Identify which cell holds the provided text, then report its [X, Y] central coordinate. 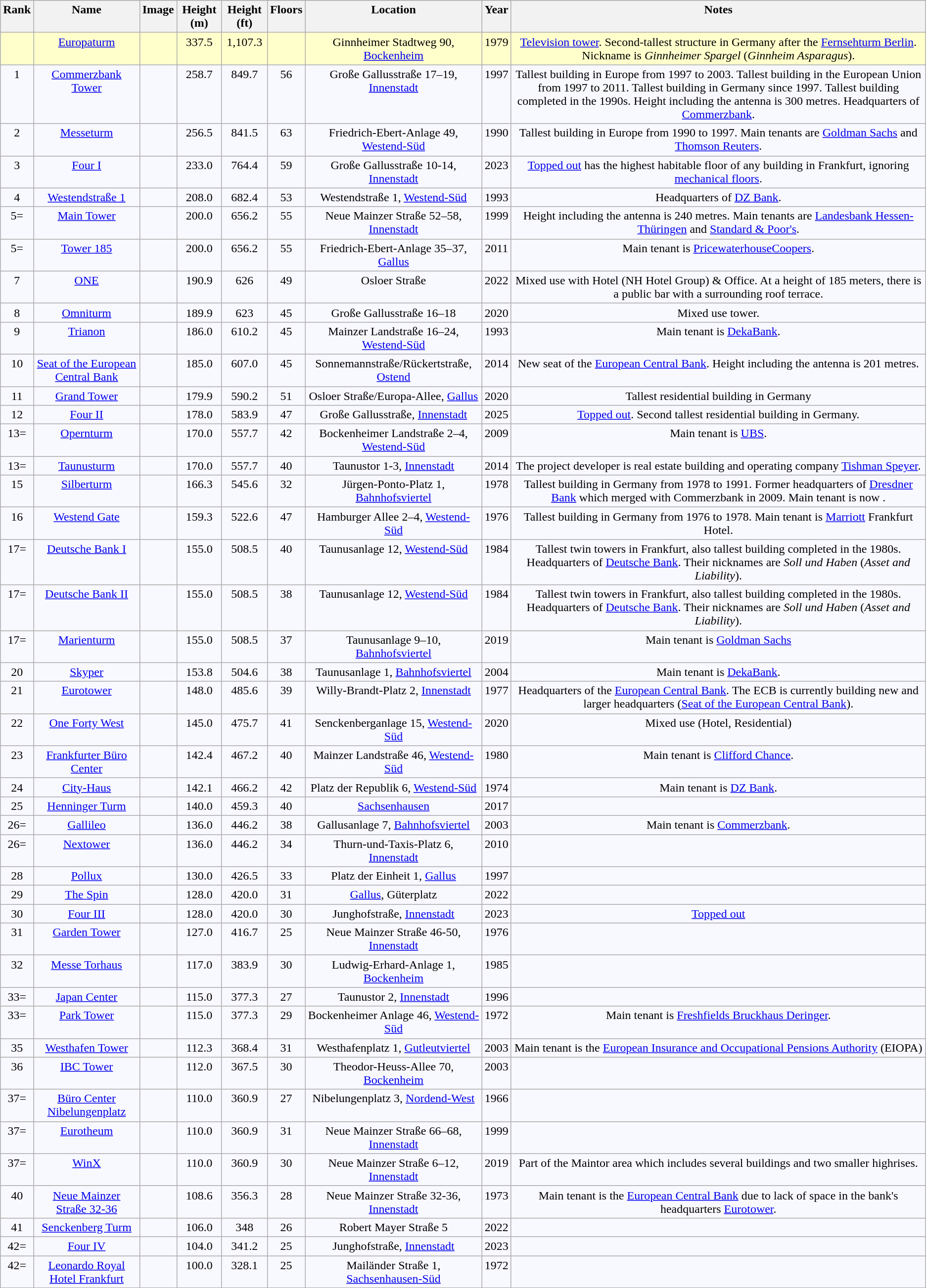
34 [286, 850]
Ginnheimer Stadtweg 90, Bockenheim [394, 48]
426.5 [244, 876]
Neue Mainzer Straße 46-50, Innenstadt [394, 939]
2004 [497, 672]
16 [17, 523]
112.0 [199, 1073]
Eurotower [87, 697]
256.5 [199, 139]
Main tenant is Clifford Chance. [718, 761]
623 [244, 312]
20 [17, 672]
Osloer Straße/Europa-Allee, Gallus [394, 396]
Commerzbank Tower [87, 94]
504.6 [244, 672]
2 [17, 139]
Four IV [87, 1246]
56 [286, 94]
Westhafen Tower [87, 1048]
2009 [497, 440]
Gallus, Güterplatz [394, 895]
Tower 185 [87, 255]
Henninger Turm [87, 806]
Main Tower [87, 222]
Name [87, 17]
4 [17, 197]
21 [17, 697]
2017 [497, 806]
Leonardo Royal Hotel Frankfurt [87, 1272]
10 [17, 370]
1996 [497, 997]
186.0 [199, 338]
Deutsche Bank I [87, 562]
37 [286, 647]
367.5 [244, 1073]
189.9 [199, 312]
Messeturm [87, 139]
459.3 [244, 806]
100.0 [199, 1272]
682.4 [244, 197]
Westhafenplatz 1, Gutleutviertel [394, 1048]
Westendstraße 1, Westend-Süd [394, 197]
Theodor-Heuss-Allee 70, Bockenheim [394, 1073]
467.2 [244, 761]
Neue Mainzer Straße 66–68, Innenstadt [394, 1137]
Main tenant is the European Central Bank due to lack of space in the bank's headquarters Eurotower. [718, 1201]
610.2 [244, 338]
Nextower [87, 850]
Große Gallusstraße 17–19, Innenstadt [394, 94]
764.4 [244, 172]
1980 [497, 761]
Gallileo [87, 825]
Height including the antenna is 240 metres. Main tenants are Landesbank Hessen-Thüringen and Standard & Poor's. [718, 222]
Westendstraße 1 [87, 197]
233.0 [199, 172]
33 [286, 876]
23 [17, 761]
2011 [497, 255]
Große Gallusstraße, Innenstadt [394, 415]
22 [17, 730]
127.0 [199, 939]
106.0 [199, 1227]
258.7 [199, 94]
1 [17, 94]
841.5 [244, 139]
Neue Mainzer Straße 32-36 [87, 1201]
Willy-Brandt-Platz 2, Innenstadt [394, 697]
Tallest building in Germany from 1978 to 1991. Former headquarters of Dresdner Bank which merged with Commerzbank in 2009. Main tenant is now . [718, 491]
Sachsenhausen [394, 806]
Nibelungenplatz 3, Nordend-West [394, 1106]
Messe Torhaus [87, 971]
522.6 [244, 523]
Garden Tower [87, 939]
Bockenheimer Anlage 46, Westend-Süd [394, 1022]
142.4 [199, 761]
Büro Center Nibelungenplatz [87, 1106]
Deutsche Bank II [87, 608]
Topped out has the highest habitable floor of any building in Frankfurt, ignoring mechanical floors. [718, 172]
348 [244, 1227]
583.9 [244, 415]
108.6 [199, 1201]
Main tenant is Freshfields Bruckhaus Deringer. [718, 1022]
IBC Tower [87, 1073]
8 [17, 312]
328.1 [244, 1272]
One Forty West [87, 730]
Opernturm [87, 440]
Four I [87, 172]
Hamburger Allee 2–4, Westend-Süd [394, 523]
Mainzer Landstraße 16–24, Westend-Süd [394, 338]
166.3 [199, 491]
1974 [497, 787]
383.9 [244, 971]
Rank [17, 17]
49 [286, 287]
341.2 [244, 1246]
Marienturm [87, 647]
142.1 [199, 787]
1985 [497, 971]
Tallest building in Europe from 1990 to 1997. Main tenants are Goldman Sachs and Thomson Reuters. [718, 139]
Mixed use with Hotel (NH Hotel Group) & Office. At a height of 185 meters, there is a public bar with a surrounding roof terrace. [718, 287]
35 [17, 1048]
15 [17, 491]
Mixed use (Hotel, Residential) [718, 730]
Omniturm [87, 312]
466.2 [244, 787]
53 [286, 197]
190.9 [199, 287]
Four III [87, 914]
1973 [497, 1201]
607.0 [244, 370]
148.0 [199, 697]
Silberturm [87, 491]
New seat of the European Central Bank. Height including the antenna is 201 metres. [718, 370]
Senckenberg Turm [87, 1227]
Eurotheum [87, 1137]
112.3 [199, 1048]
Gallusanlage 7, Bahnhofsviertel [394, 825]
Main tenant is Commerzbank. [718, 825]
Westend Gate [87, 523]
Platz der Republik 6, Westend-Süd [394, 787]
2025 [497, 415]
Europaturm [87, 48]
Osloer Straße [394, 287]
Image [158, 17]
1978 [497, 491]
12 [17, 415]
Neue Mainzer Straße 52–58, Innenstadt [394, 222]
Friedrich-Ebert-Anlage 49, Westend-Süd [394, 139]
Taunustor 1-3, Innenstadt [394, 466]
Friedrich-Ebert-Anlage 35–37, Gallus [394, 255]
51 [286, 396]
1966 [497, 1106]
3 [17, 172]
1,107.3 [244, 48]
Bockenheimer Landstraße 2–4, Westend-Süd [394, 440]
Taunusanlage 9–10, Bahnhofsviertel [394, 647]
140.0 [199, 806]
39 [286, 697]
City-Haus [87, 787]
153.8 [199, 672]
368.4 [244, 1048]
The project developer is real estate building and operating company Tishman Speyer. [718, 466]
117.0 [199, 971]
Jürgen-Ponto-Platz 1, Bahnhofsviertel [394, 491]
179.9 [199, 396]
Height (ft) [244, 17]
Skyper [87, 672]
Grand Tower [87, 396]
11 [17, 396]
Main tenant is Goldman Sachs [718, 647]
Television tower. Second-tallest structure in Germany after the Fernsehturm Berlin. Nickname is Ginnheimer Spargel (Ginnheim Asparagus). [718, 48]
Year [497, 17]
185.0 [199, 370]
Pollux [87, 876]
59 [286, 172]
36 [17, 1073]
Taunustor 2, Innenstadt [394, 997]
7 [17, 287]
63 [286, 139]
104.0 [199, 1246]
1990 [497, 139]
24 [17, 787]
Taunusanlage 1, Bahnhofsviertel [394, 672]
Ludwig-Erhard-Anlage 1, Bockenheim [394, 971]
Topped out. Second tallest residential building in Germany. [718, 415]
Frankfurter Büro Center [87, 761]
Neue Mainzer Straße 6–12, Innenstadt [394, 1170]
Mixed use tower. [718, 312]
Thurn-und-Taxis-Platz 6, Innenstadt [394, 850]
WinX [87, 1170]
416.7 [244, 939]
Topped out [718, 914]
590.2 [244, 396]
849.7 [244, 94]
Seat of the European Central Bank [87, 370]
Platz der Einheit 1, Gallus [394, 876]
545.6 [244, 491]
Mailänder Straße 1, Sachsenhausen-Süd [394, 1272]
Robert Mayer Straße 5 [394, 1227]
Main tenant is UBS. [718, 440]
475.7 [244, 730]
Headquarters of DZ Bank. [718, 197]
Mainzer Landstraße 46, Westend-Süd [394, 761]
Four II [87, 415]
626 [244, 287]
485.6 [244, 697]
ONE [87, 287]
1979 [497, 48]
208.0 [199, 197]
Tallest residential building in Germany [718, 396]
Japan Center [87, 997]
Taunusturm [87, 466]
1977 [497, 697]
Trianon [87, 338]
Sonnemannstraße/Rückertstraße, Ostend [394, 370]
145.0 [199, 730]
Location [394, 17]
Tallest building in Germany from 1976 to 1978. Main tenant is Marriott Frankfurt Hotel. [718, 523]
Senckenberganlage 15, Westend-Süd [394, 730]
337.5 [199, 48]
2010 [497, 850]
130.0 [199, 876]
Headquarters of the European Central Bank. The ECB is currently building new and larger headquarters (Seat of the European Central Bank). [718, 697]
Part of the Maintor area which includes several buildings and two smaller highrises. [718, 1170]
Height (m) [199, 17]
178.0 [199, 415]
Große Gallusstraße 16–18 [394, 312]
The Spin [87, 895]
159.3 [199, 523]
Main tenant is DZ Bank. [718, 787]
26 [286, 1227]
Park Tower [87, 1022]
Notes [718, 17]
Main tenant is the European Insurance and Occupational Pensions Authority (EIOPA) [718, 1048]
Neue Mainzer Straße 32-36, Innenstadt [394, 1201]
Floors [286, 17]
Große Gallusstraße 10-14, Innenstadt [394, 172]
9 [17, 338]
Main tenant is PricewaterhouseCoopers. [718, 255]
356.3 [244, 1201]
